Return the (X, Y) coordinate for the center point of the cell that contains the specified text.  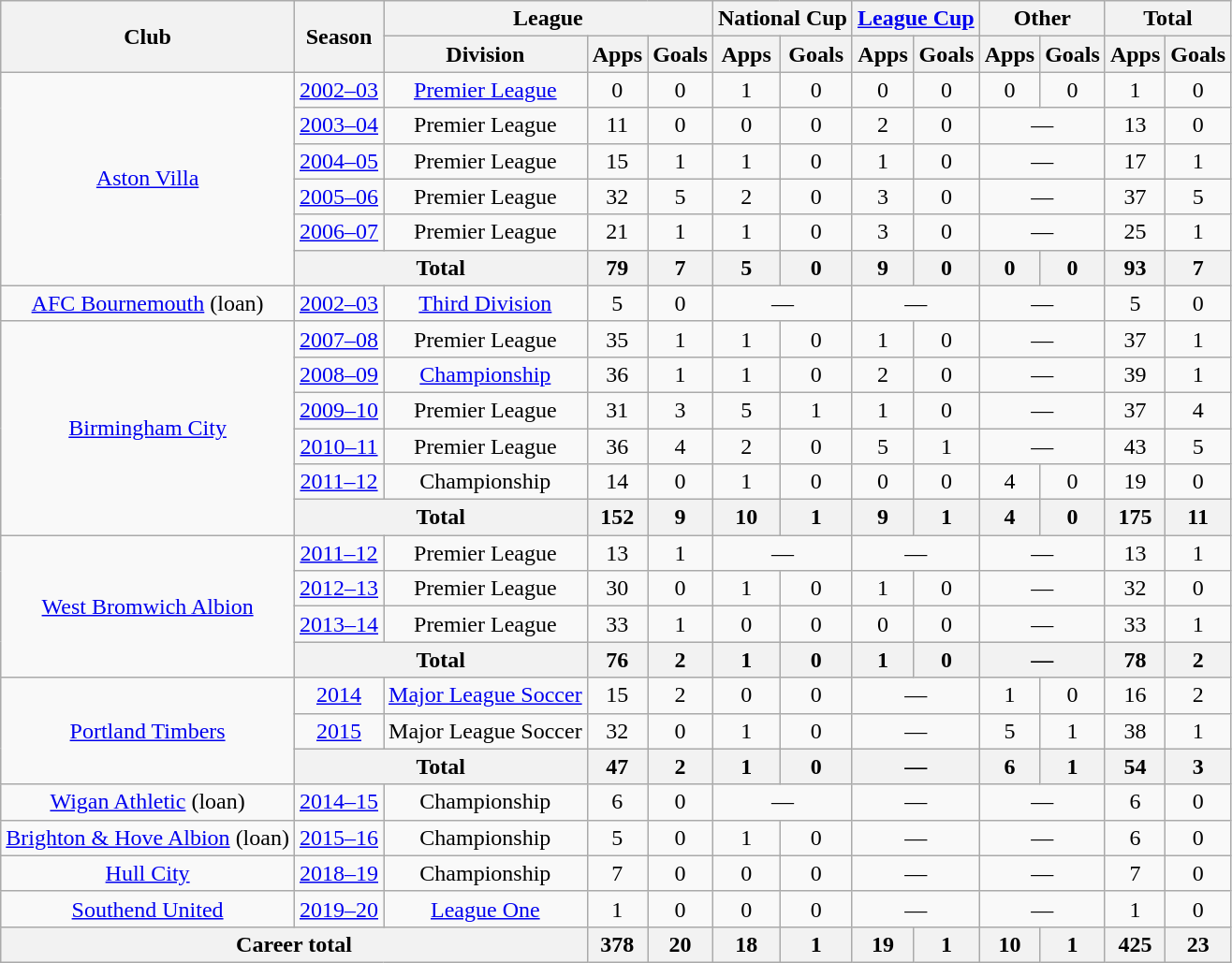
152 (617, 518)
West Bromwich Albion (148, 606)
AFC Bournemouth (loan) (148, 303)
38 (1135, 731)
16 (1135, 695)
2007–08 (339, 339)
14 (617, 482)
Division (486, 54)
Southend United (148, 909)
League (549, 19)
League One (486, 909)
18 (746, 944)
23 (1198, 944)
Third Division (486, 303)
Birmingham City (148, 428)
2009–10 (339, 410)
2003–04 (339, 125)
31 (617, 410)
47 (617, 766)
39 (1135, 374)
Wigan Athletic (loan) (148, 802)
54 (1135, 766)
2012–13 (339, 589)
National Cup (783, 19)
2005–06 (339, 197)
Other (1042, 19)
2006–07 (339, 232)
35 (617, 339)
175 (1135, 518)
78 (1135, 660)
2010–11 (339, 446)
Season (339, 36)
378 (617, 944)
2013–14 (339, 624)
2019–20 (339, 909)
2015 (339, 731)
Club (148, 36)
Aston Villa (148, 179)
43 (1135, 446)
2014–15 (339, 802)
17 (1135, 161)
79 (617, 268)
425 (1135, 944)
Brighton & Hove Albion (loan) (148, 838)
76 (617, 660)
25 (1135, 232)
Portland Timbers (148, 731)
93 (1135, 268)
30 (617, 589)
Hull City (148, 873)
2014 (339, 695)
2004–05 (339, 161)
League Cup (916, 19)
2015–16 (339, 838)
21 (617, 232)
20 (681, 944)
2018–19 (339, 873)
2008–09 (339, 374)
Career total (294, 944)
